Find where the given text appears and provide that cell's center as [x, y] coordinate. 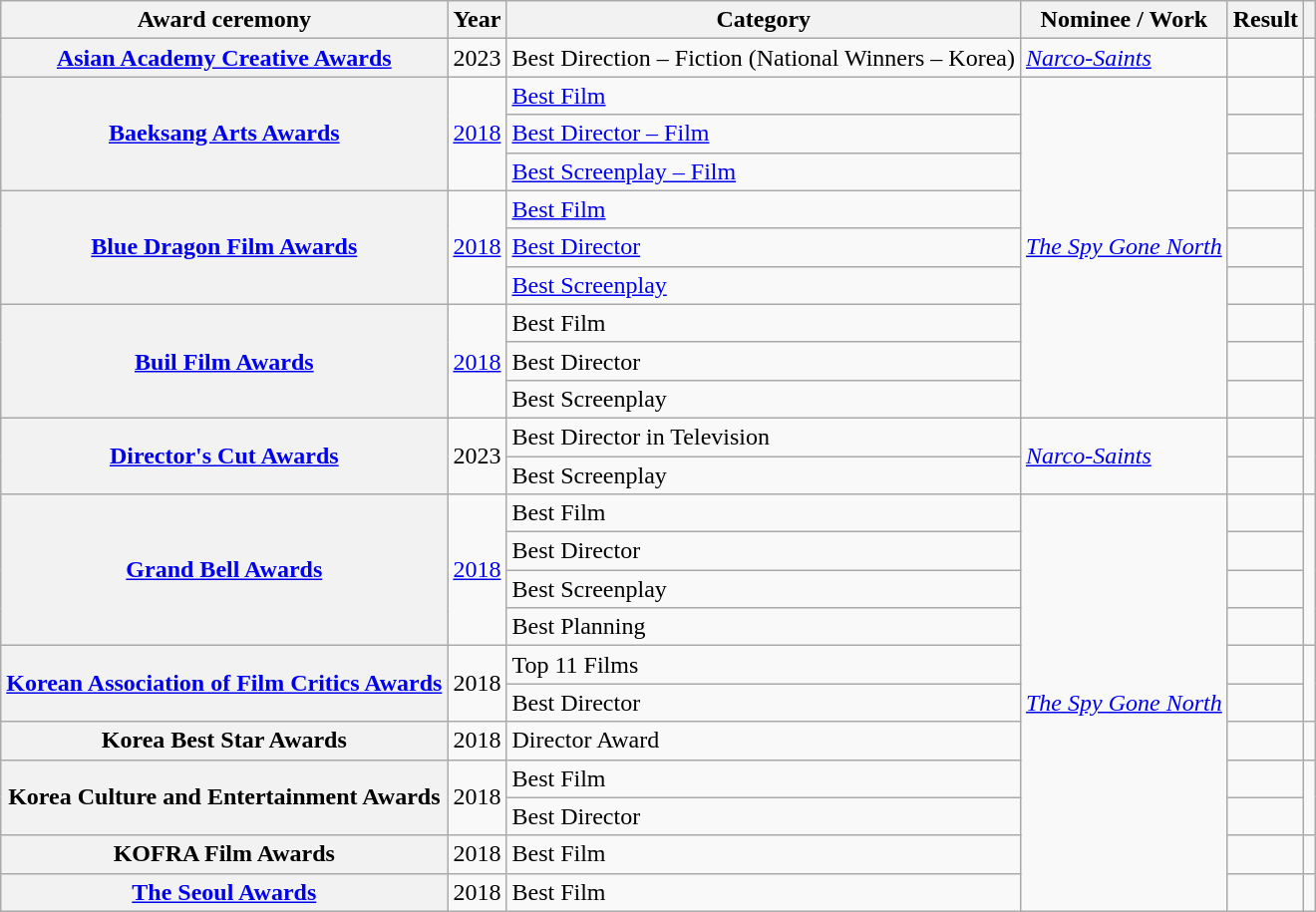
Korea Culture and Entertainment Awards [224, 797]
Award ceremony [224, 20]
Year [477, 20]
The Seoul Awards [224, 892]
Best Planning [764, 627]
Best Director – Film [764, 134]
Director's Cut Awards [224, 456]
Korea Best Star Awards [224, 741]
Best Direction – Fiction (National Winners – Korea) [764, 58]
Nominee / Work [1124, 20]
Buil Film Awards [224, 361]
Grand Bell Awards [224, 570]
Top 11 Films [764, 665]
Asian Academy Creative Awards [224, 58]
Best Director in Television [764, 437]
Category [764, 20]
Korean Association of Film Critics Awards [224, 684]
KOFRA Film Awards [224, 854]
Result [1265, 20]
Best Screenplay – Film [764, 171]
Director Award [764, 741]
Blue Dragon Film Awards [224, 247]
Baeksang Arts Awards [224, 134]
